Capture the cell that displays the provided text and extract its (X, Y) central coordinate. 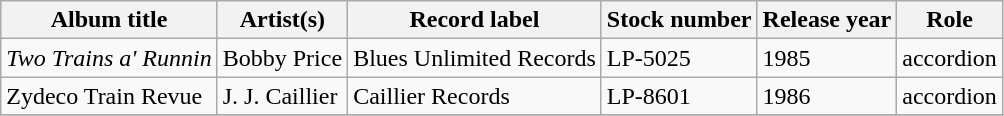
1986 (827, 96)
Release year (827, 20)
Caillier Records (475, 96)
LP-8601 (679, 96)
Blues Unlimited Records (475, 58)
Album title (109, 20)
Zydeco Train Revue (109, 96)
Role (950, 20)
Two Trains a' Runnin (109, 58)
1985 (827, 58)
Record label (475, 20)
Stock number (679, 20)
Artist(s) (282, 20)
Bobby Price (282, 58)
J. J. Caillier (282, 96)
LP-5025 (679, 58)
